Extract the (x, y) coordinate from the center of the cell holding the provided text.  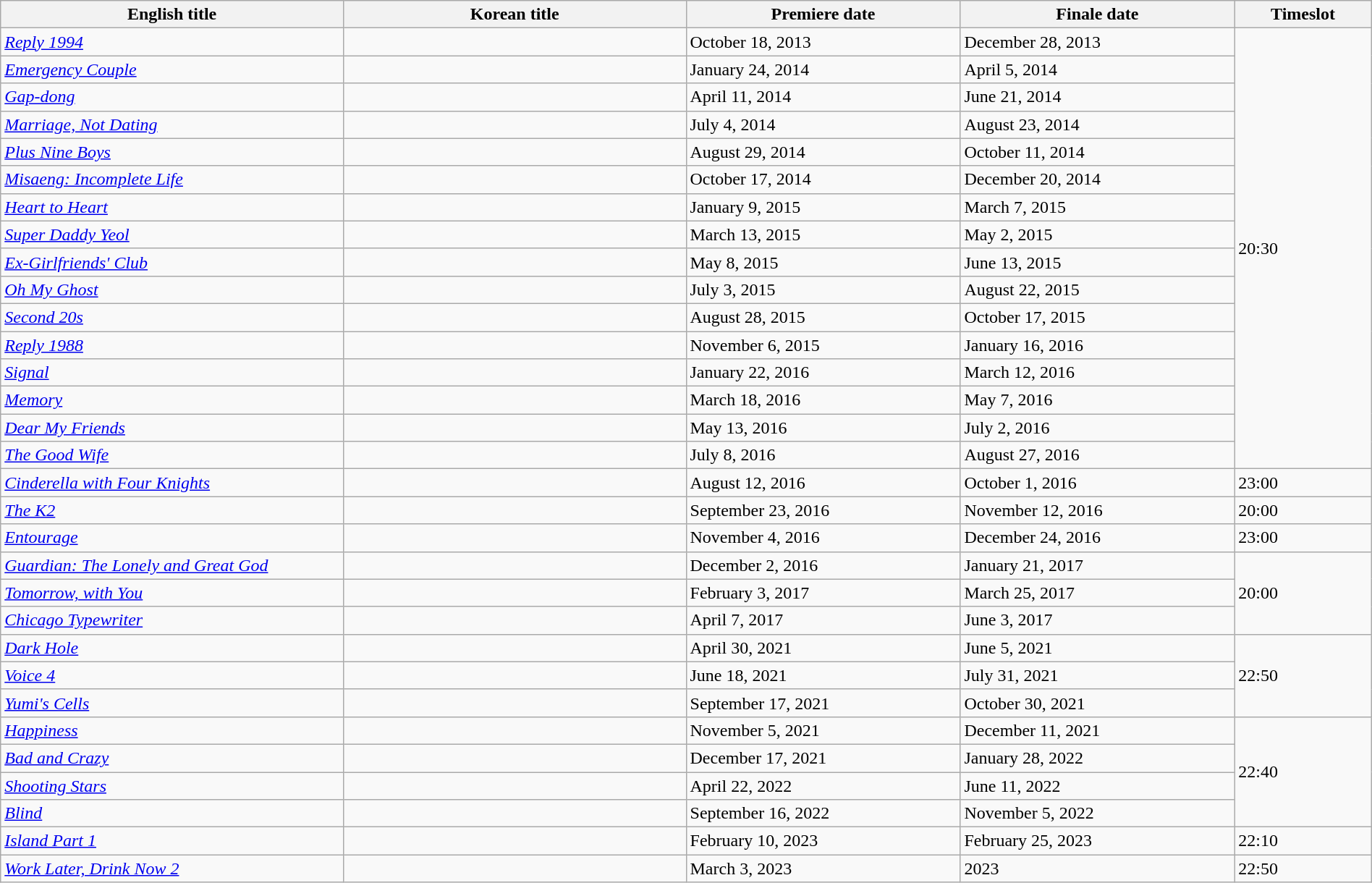
English title (172, 14)
July 4, 2014 (823, 124)
August 28, 2015 (823, 317)
Guardian: The Lonely and Great God (172, 565)
22:40 (1303, 772)
December 17, 2021 (823, 758)
Super Daddy Yeol (172, 235)
May 13, 2016 (823, 428)
October 17, 2015 (1097, 317)
Shooting Stars (172, 785)
December 11, 2021 (1097, 730)
June 13, 2015 (1097, 262)
February 25, 2023 (1097, 841)
December 28, 2013 (1097, 42)
January 16, 2016 (1097, 345)
October 17, 2014 (823, 179)
Heart to Heart (172, 207)
October 18, 2013 (823, 42)
Reply 1994 (172, 42)
June 3, 2017 (1097, 620)
July 8, 2016 (823, 455)
December 2, 2016 (823, 565)
22:10 (1303, 841)
April 5, 2014 (1097, 69)
February 10, 2023 (823, 841)
June 5, 2021 (1097, 648)
Cinderella with Four Knights (172, 483)
Ex-Girlfriends' Club (172, 262)
The K2 (172, 510)
July 31, 2021 (1097, 675)
March 18, 2016 (823, 400)
January 9, 2015 (823, 207)
November 4, 2016 (823, 538)
December 24, 2016 (1097, 538)
Premiere date (823, 14)
December 20, 2014 (1097, 179)
November 6, 2015 (823, 345)
May 2, 2015 (1097, 235)
20:30 (1303, 249)
July 3, 2015 (823, 290)
Tomorrow, with You (172, 593)
March 25, 2017 (1097, 593)
Chicago Typewriter (172, 620)
September 17, 2021 (823, 703)
Entourage (172, 538)
August 23, 2014 (1097, 124)
Oh My Ghost (172, 290)
June 18, 2021 (823, 675)
October 1, 2016 (1097, 483)
Signal (172, 373)
April 22, 2022 (823, 785)
August 27, 2016 (1097, 455)
Reply 1988 (172, 345)
Dark Hole (172, 648)
November 12, 2016 (1097, 510)
March 13, 2015 (823, 235)
April 11, 2014 (823, 97)
Second 20s (172, 317)
2023 (1097, 869)
March 12, 2016 (1097, 373)
Voice 4 (172, 675)
Emergency Couple (172, 69)
January 22, 2016 (823, 373)
September 16, 2022 (823, 814)
Finale date (1097, 14)
Blind (172, 814)
March 3, 2023 (823, 869)
November 5, 2022 (1097, 814)
Bad and Crazy (172, 758)
Misaeng: Incomplete Life (172, 179)
January 28, 2022 (1097, 758)
September 23, 2016 (823, 510)
October 30, 2021 (1097, 703)
February 3, 2017 (823, 593)
August 12, 2016 (823, 483)
Dear My Friends (172, 428)
January 21, 2017 (1097, 565)
Korean title (514, 14)
May 8, 2015 (823, 262)
Gap-dong (172, 97)
Work Later, Drink Now 2 (172, 869)
January 24, 2014 (823, 69)
July 2, 2016 (1097, 428)
Yumi's Cells (172, 703)
Island Part 1 (172, 841)
Timeslot (1303, 14)
November 5, 2021 (823, 730)
June 11, 2022 (1097, 785)
April 7, 2017 (823, 620)
March 7, 2015 (1097, 207)
October 11, 2014 (1097, 152)
The Good Wife (172, 455)
August 22, 2015 (1097, 290)
August 29, 2014 (823, 152)
Marriage, Not Dating (172, 124)
Plus Nine Boys (172, 152)
Memory (172, 400)
May 7, 2016 (1097, 400)
Happiness (172, 730)
April 30, 2021 (823, 648)
June 21, 2014 (1097, 97)
